Capture the cell that displays the provided text and extract its (x, y) central coordinate. 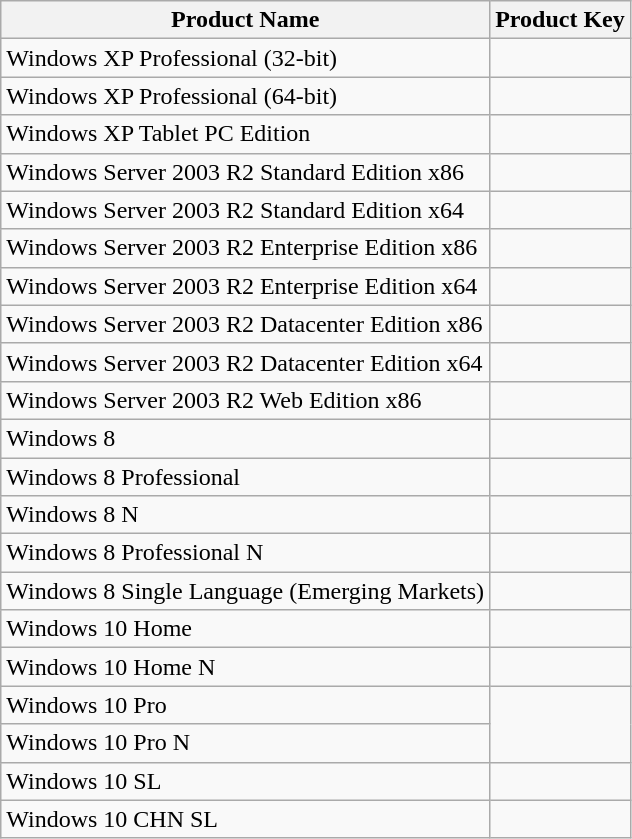
Windows 10 SL (246, 781)
Windows Server 2003 R2 Web Edition x86 (246, 400)
Windows 10 Home (246, 629)
Product Name (246, 20)
Windows XP Tablet PC Edition (246, 134)
Windows Server 2003 R2 Datacenter Edition x86 (246, 324)
Windows 8 Professional (246, 477)
Windows Server 2003 R2 Standard Edition x64 (246, 210)
Windows Server 2003 R2 Enterprise Edition x86 (246, 248)
Windows 8 Single Language (Emerging Markets) (246, 591)
Product Key (560, 20)
Windows 8 (246, 438)
Windows XP Professional (64-bit) (246, 96)
Windows XP Professional (32-bit) (246, 58)
Windows 8 N (246, 515)
Windows 10 Home N (246, 667)
Windows 10 Pro (246, 705)
Windows 10 Pro N (246, 743)
Windows 10 CHN SL (246, 819)
Windows Server 2003 R2 Enterprise Edition x64 (246, 286)
Windows 8 Professional N (246, 553)
Windows Server 2003 R2 Datacenter Edition x64 (246, 362)
Windows Server 2003 R2 Standard Edition x86 (246, 172)
